Output the (X, Y) coordinate of the center of the cell containing the given text.  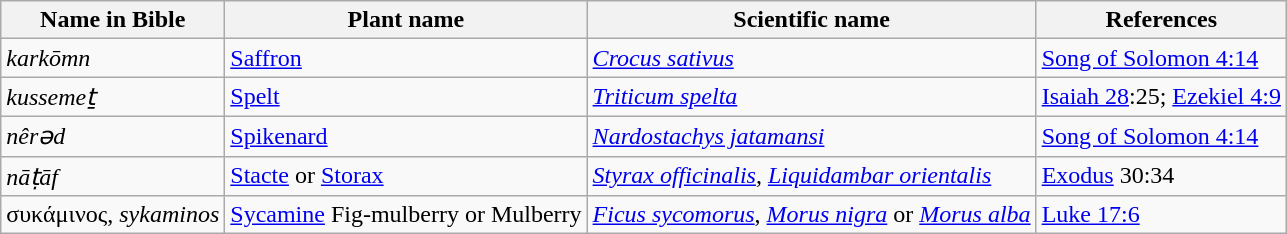
Luke 17:6 (1161, 215)
Exodus 30:34 (1161, 176)
Stacte or Storax (406, 176)
References (1161, 20)
Spikenard (406, 136)
Nardostachys jatamansi (812, 136)
nêrəd (113, 136)
karkōmn (113, 58)
Crocus sativus (812, 58)
nāṭāf (113, 176)
Sycamine Fig-mulberry or Mulberry (406, 215)
Spelt (406, 97)
Triticum spelta (812, 97)
Plant name (406, 20)
συκάμινος, sykaminos (113, 215)
Ficus sycomorus, Morus nigra or Morus alba (812, 215)
Isaiah 28:25; Ezekiel 4:9 (1161, 97)
kussemeṯ (113, 97)
Name in Bible (113, 20)
Scientific name (812, 20)
Styrax officinalis, Liquidambar orientalis (812, 176)
Saffron (406, 58)
